Return the (X, Y) coordinate for the center point of the cell that contains the specified text.  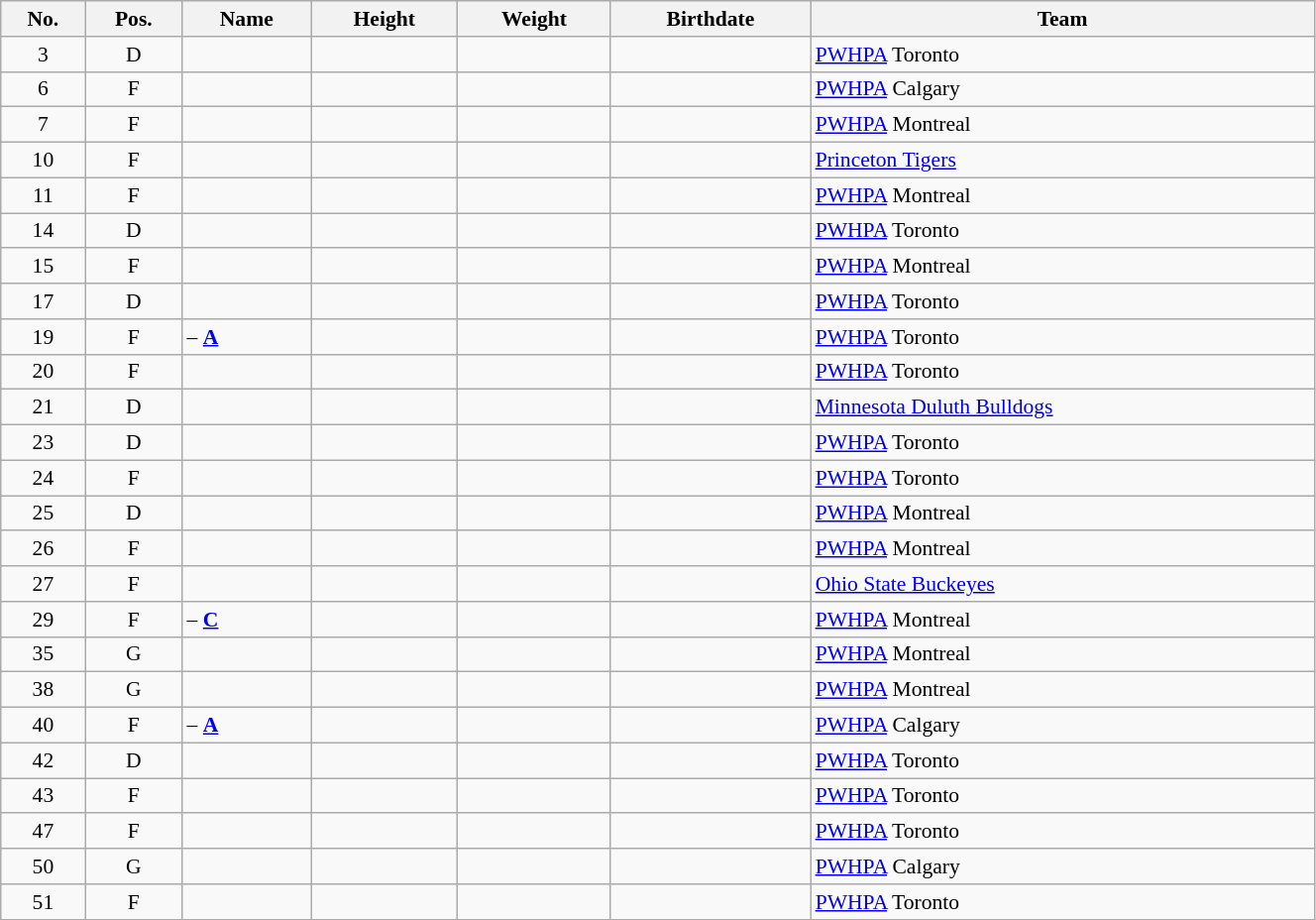
Minnesota Duluth Bulldogs (1062, 407)
40 (44, 726)
Birthdate (710, 19)
15 (44, 267)
Princeton Tigers (1062, 161)
25 (44, 514)
17 (44, 301)
26 (44, 549)
43 (44, 796)
Pos. (134, 19)
– C (247, 620)
No. (44, 19)
6 (44, 89)
14 (44, 231)
7 (44, 125)
50 (44, 866)
47 (44, 832)
Name (247, 19)
23 (44, 443)
19 (44, 337)
10 (44, 161)
38 (44, 690)
Team (1062, 19)
24 (44, 478)
21 (44, 407)
27 (44, 584)
51 (44, 902)
11 (44, 195)
Height (384, 19)
Ohio State Buckeyes (1062, 584)
Weight (533, 19)
20 (44, 372)
35 (44, 654)
3 (44, 55)
29 (44, 620)
42 (44, 760)
